Search for the cell housing the specified text and yield its (x, y) center coordinate. 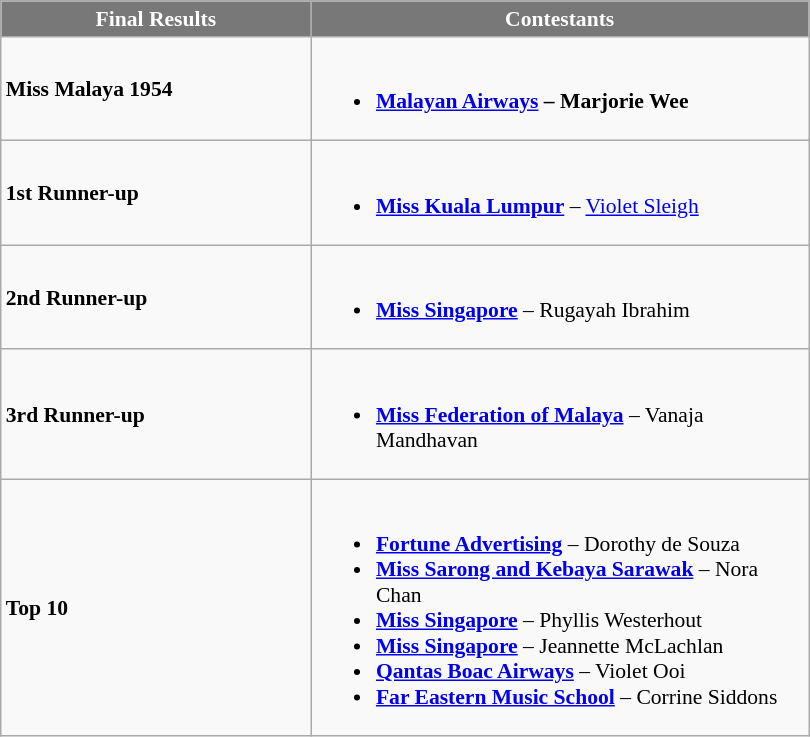
2nd Runner-up (156, 297)
Miss Federation of Malaya – Vanaja Mandhavan (560, 415)
Contestants (560, 19)
Final Results (156, 19)
Miss Malaya 1954 (156, 89)
Malayan Airways – Marjorie Wee (560, 89)
Miss Kuala Lumpur – Violet Sleigh (560, 193)
3rd Runner-up (156, 415)
Miss Singapore – Rugayah Ibrahim (560, 297)
Top 10 (156, 608)
1st Runner-up (156, 193)
